Provide the (X, Y) coordinate of the cell's center where the given text is located.  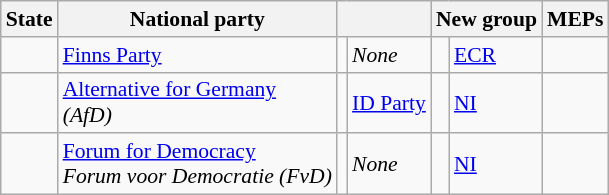
National party (198, 19)
New group (486, 19)
Finns Party (198, 55)
MEPs (575, 19)
Forum for DemocracyForum voor Democratie (FvD) (198, 164)
ID Party (389, 102)
ECR (496, 55)
Alternative for Germany (AfD) (198, 102)
State (30, 19)
